From the cell containing the given text, extract its center point as [X, Y] coordinate. 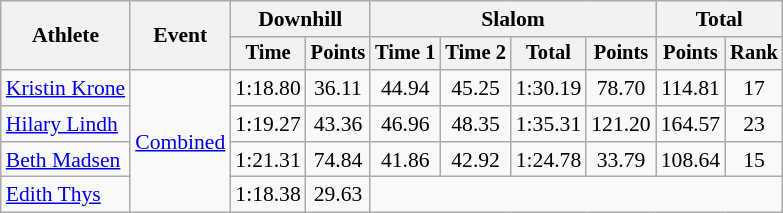
Hilary Lindh [66, 124]
74.84 [338, 160]
33.79 [620, 160]
108.64 [690, 160]
23 [754, 124]
1:35.31 [548, 124]
44.94 [405, 88]
1:30.19 [548, 88]
48.35 [475, 124]
114.81 [690, 88]
1:18.38 [268, 195]
36.11 [338, 88]
Downhill [300, 19]
Time 1 [405, 54]
Rank [754, 54]
1:19.27 [268, 124]
1:21.31 [268, 160]
121.20 [620, 124]
Edith Thys [66, 195]
1:24.78 [548, 160]
29.63 [338, 195]
46.96 [405, 124]
45.25 [475, 88]
41.86 [405, 160]
Time [268, 54]
1:18.80 [268, 88]
Athlete [66, 36]
Time 2 [475, 54]
Slalom [513, 19]
15 [754, 160]
164.57 [690, 124]
17 [754, 88]
42.92 [475, 160]
Event [180, 36]
Beth Madsen [66, 160]
Combined [180, 141]
78.70 [620, 88]
43.36 [338, 124]
Kristin Krone [66, 88]
